Scan for the cell matching the given text and deliver its [X, Y] coordinate at center. 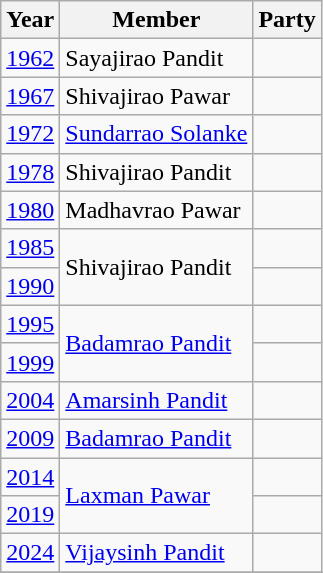
1967 [30, 96]
Year [30, 20]
1999 [30, 362]
Vijaysinh Pandit [156, 553]
2014 [30, 477]
1978 [30, 172]
Madhavrao Pawar [156, 210]
Member [156, 20]
1962 [30, 58]
1980 [30, 210]
Amarsinh Pandit [156, 400]
2004 [30, 400]
1990 [30, 286]
Sundarrao Solanke [156, 134]
2019 [30, 515]
Shivajirao Pawar [156, 96]
2009 [30, 438]
1985 [30, 248]
1972 [30, 134]
2024 [30, 553]
Laxman Pawar [156, 496]
1995 [30, 324]
Sayajirao Pandit [156, 58]
Party [287, 20]
